Determine the [X, Y] coordinate at the center of the cell enclosing the given text.  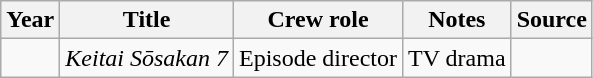
Source [552, 20]
TV drama [458, 58]
Year [30, 20]
Episode director [318, 58]
Keitai Sōsakan 7 [147, 58]
Notes [458, 20]
Crew role [318, 20]
Title [147, 20]
